From the cell containing the given text, extract its center point as (x, y) coordinate. 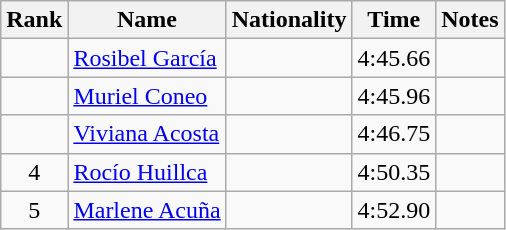
Viviana Acosta (147, 134)
Muriel Coneo (147, 96)
4:45.96 (394, 96)
Nationality (289, 20)
Rank (34, 20)
4:45.66 (394, 58)
5 (34, 210)
4:52.90 (394, 210)
Notes (470, 20)
Rocío Huillca (147, 172)
Name (147, 20)
Time (394, 20)
4:50.35 (394, 172)
4 (34, 172)
Rosibel García (147, 58)
4:46.75 (394, 134)
Marlene Acuña (147, 210)
